Search for the cell housing the specified text and yield its (x, y) center coordinate. 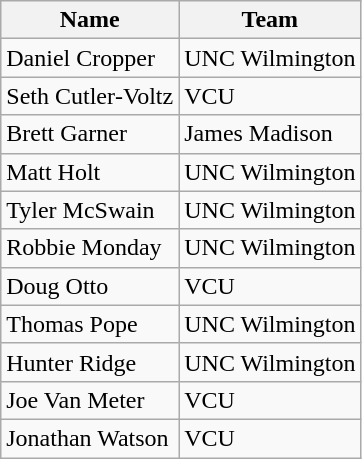
Brett Garner (90, 134)
Seth Cutler‑Voltz (90, 96)
James Madison (270, 134)
Matt Holt (90, 172)
Name (90, 20)
Daniel Cropper (90, 58)
Doug Otto (90, 286)
Thomas Pope (90, 324)
Team (270, 20)
Hunter Ridge (90, 362)
Jonathan Watson (90, 438)
Robbie Monday (90, 248)
Joe Van Meter (90, 400)
Tyler McSwain (90, 210)
